Find where the given text appears and provide that cell's center as [X, Y] coordinate. 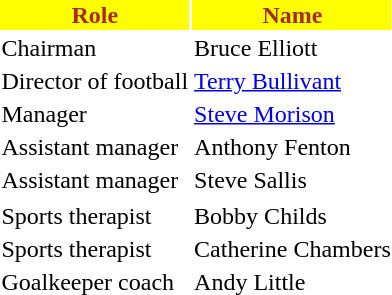
Manager [95, 114]
Chairman [95, 48]
Director of football [95, 81]
Role [95, 15]
